Find where the given text appears and provide that cell's center as (x, y) coordinate. 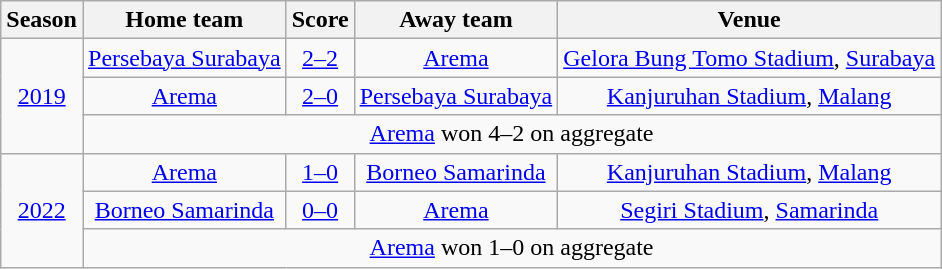
Arema won 1–0 on aggregate (511, 248)
2019 (42, 96)
0–0 (320, 210)
Home team (184, 20)
Arema won 4–2 on aggregate (511, 134)
2–0 (320, 96)
Gelora Bung Tomo Stadium, Surabaya (750, 58)
Season (42, 20)
Venue (750, 20)
Away team (456, 20)
Score (320, 20)
2–2 (320, 58)
Segiri Stadium, Samarinda (750, 210)
2022 (42, 210)
1–0 (320, 172)
